Determine the (x, y) coordinate at the center of the cell enclosing the given text.  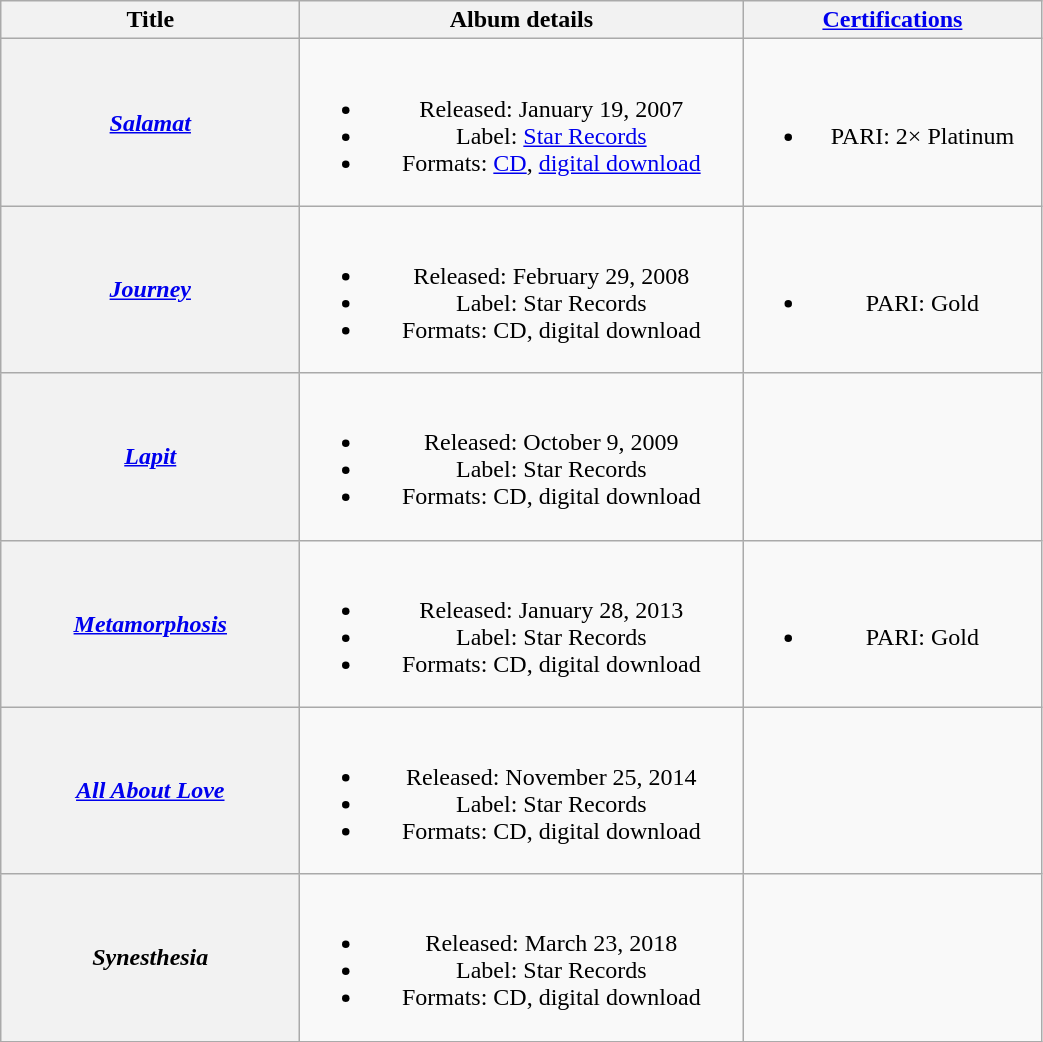
Metamorphosis (150, 624)
Released: January 19, 2007Label: Star RecordsFormats: CD, digital download (522, 122)
Album details (522, 20)
Journey (150, 290)
Released: February 29, 2008Label: Star RecordsFormats: CD, digital download (522, 290)
PARI: 2× Platinum (892, 122)
Lapit (150, 456)
Released: March 23, 2018Label: Star RecordsFormats: CD, digital download (522, 958)
All About Love (150, 790)
Synesthesia (150, 958)
Certifications (892, 20)
Title (150, 20)
Salamat (150, 122)
Released: October 9, 2009Label: Star RecordsFormats: CD, digital download (522, 456)
Released: November 25, 2014Label: Star RecordsFormats: CD, digital download (522, 790)
Released: January 28, 2013Label: Star RecordsFormats: CD, digital download (522, 624)
